Pinpoint the cell where the given text exists, returning its (x, y) midpoint coordinate. 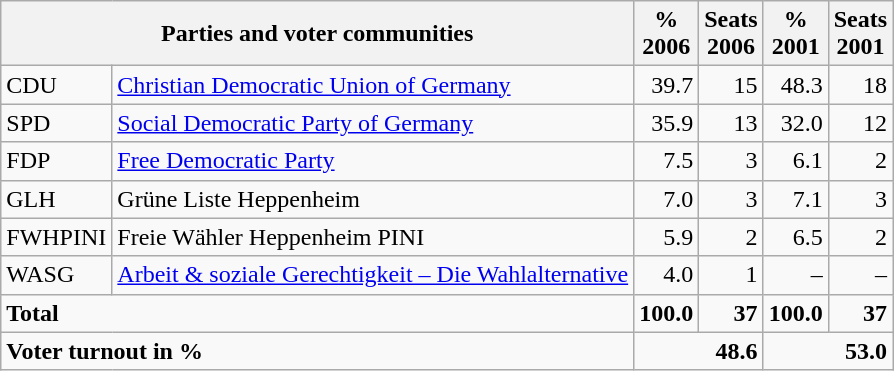
Social Democratic Party of Germany (373, 123)
4.0 (666, 275)
32.0 (796, 123)
1 (731, 275)
18 (860, 85)
12 (860, 123)
Total (318, 313)
13 (731, 123)
Voter turnout in % (318, 351)
Parties and voter communities (318, 34)
Seats2001 (860, 34)
%2001 (796, 34)
35.9 (666, 123)
48.6 (698, 351)
Freie Wähler Heppenheim PINI (373, 237)
FDP (56, 161)
7.0 (666, 199)
%2006 (666, 34)
CDU (56, 85)
5.9 (666, 237)
48.3 (796, 85)
WASG (56, 275)
7.5 (666, 161)
7.1 (796, 199)
Arbeit & soziale Gerechtigkeit – Die Wahlalternative (373, 275)
6.5 (796, 237)
15 (731, 85)
Seats2006 (731, 34)
6.1 (796, 161)
Free Democratic Party (373, 161)
SPD (56, 123)
Christian Democratic Union of Germany (373, 85)
Grüne Liste Heppenheim (373, 199)
39.7 (666, 85)
GLH (56, 199)
FWHPINI (56, 237)
53.0 (828, 351)
